Return the (x, y) coordinate for the center point of the cell that contains the specified text.  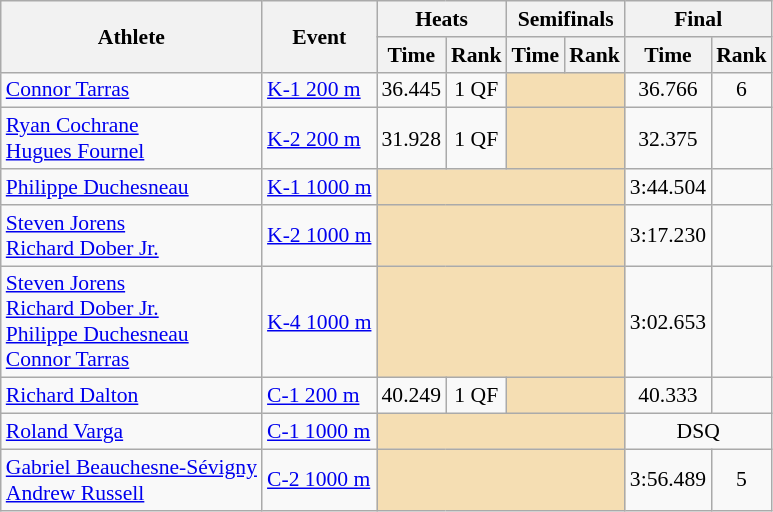
36.445 (410, 90)
Steven JorensRichard Dober Jr.Philippe DuchesneauConnor Tarras (132, 322)
5 (742, 480)
6 (742, 90)
Connor Tarras (132, 90)
Gabriel Beauchesne-SévignyAndrew Russell (132, 480)
Richard Dalton (132, 396)
C-1 200 m (319, 396)
K-4 1000 m (319, 322)
3:02.653 (668, 322)
Steven JorensRichard Dober Jr. (132, 236)
32.375 (668, 138)
Roland Varga (132, 432)
K-2 200 m (319, 138)
Heats (441, 19)
40.333 (668, 396)
Event (319, 36)
DSQ (698, 432)
3:56.489 (668, 480)
K-2 1000 m (319, 236)
Athlete (132, 36)
Final (698, 19)
Ryan CochraneHugues Fournel (132, 138)
Semifinals (566, 19)
C-2 1000 m (319, 480)
C-1 1000 m (319, 432)
3:17.230 (668, 236)
Philippe Duchesneau (132, 187)
31.928 (410, 138)
K-1 1000 m (319, 187)
K-1 200 m (319, 90)
3:44.504 (668, 187)
36.766 (668, 90)
40.249 (410, 396)
